Capture the cell that displays the provided text and extract its [X, Y] central coordinate. 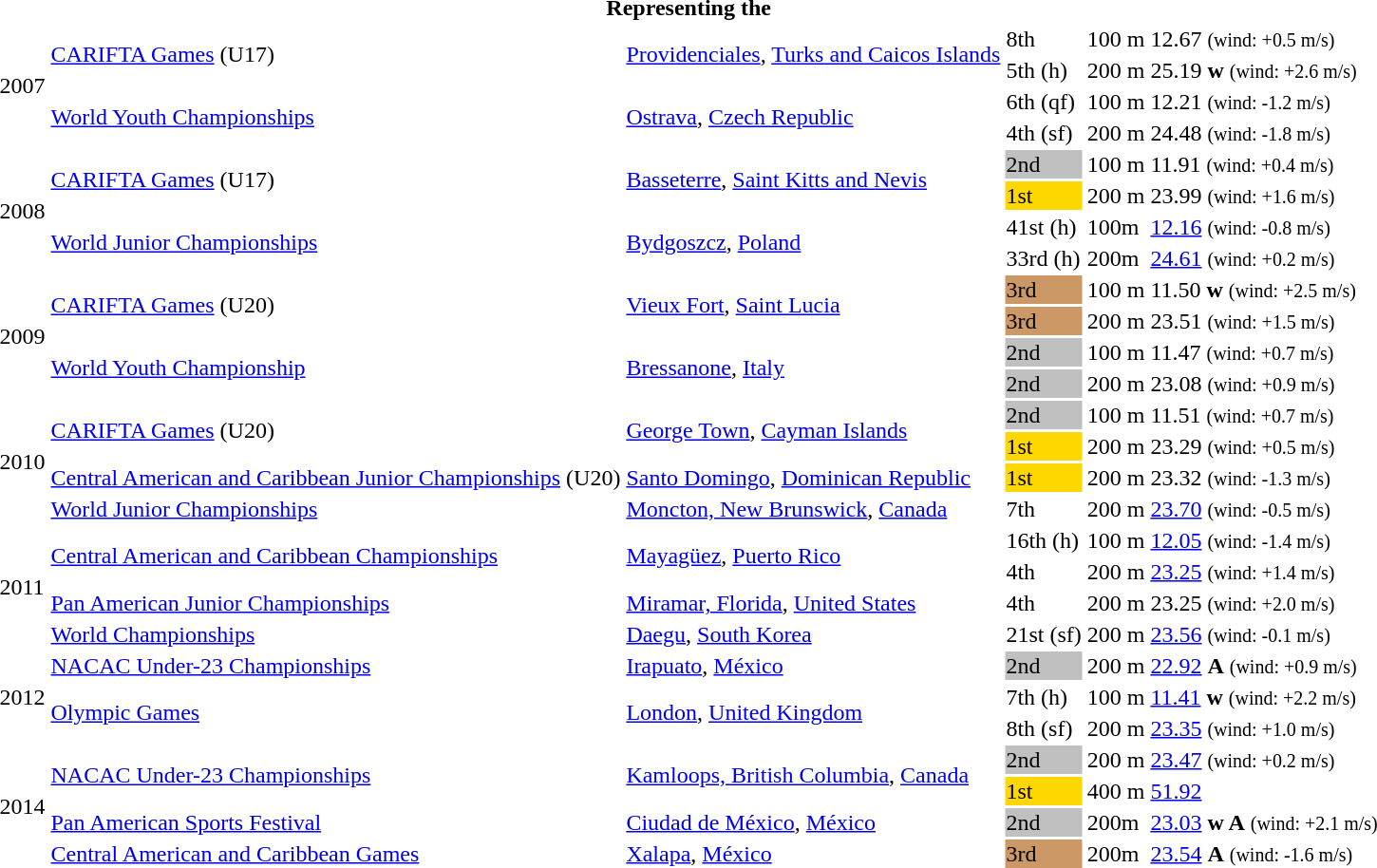
World Youth Championship [336, 368]
21st (sf) [1044, 634]
8th [1044, 39]
4th (sf) [1044, 133]
Bydgoszcz, Poland [813, 243]
World Youth Championships [336, 118]
Central American and Caribbean Championships [336, 557]
Basseterre, Saint Kitts and Nevis [813, 180]
7th (h) [1044, 697]
Santo Domingo, Dominican Republic [813, 478]
Daegu, South Korea [813, 634]
Ostrava, Czech Republic [813, 118]
100m [1116, 227]
Central American and Caribbean Junior Championships (U20) [336, 478]
George Town, Cayman Islands [813, 431]
Pan American Junior Championships [336, 603]
Ciudad de México, México [813, 822]
16th (h) [1044, 540]
Bressanone, Italy [813, 368]
Kamloops, British Columbia, Canada [813, 775]
Miramar, Florida, United States [813, 603]
Irapuato, México [813, 666]
7th [1044, 509]
Pan American Sports Festival [336, 822]
33rd (h) [1044, 258]
Olympic Games [336, 712]
London, United Kingdom [813, 712]
World Championships [336, 634]
Central American and Caribbean Games [336, 854]
41st (h) [1044, 227]
Moncton, New Brunswick, Canada [813, 509]
Providenciales, Turks and Caicos Islands [813, 55]
6th (qf) [1044, 102]
400 m [1116, 791]
8th (sf) [1044, 728]
Mayagüez, Puerto Rico [813, 557]
Vieux Fort, Saint Lucia [813, 306]
5th (h) [1044, 70]
Xalapa, México [813, 854]
